From the cell containing the given text, extract its center point as (x, y) coordinate. 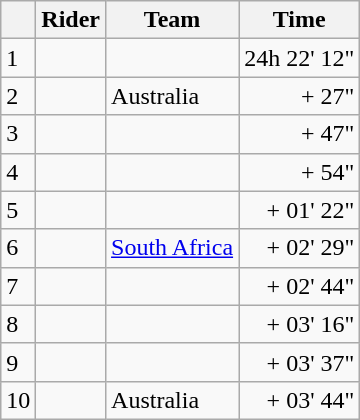
+ 54" (300, 172)
2 (18, 96)
7 (18, 286)
+ 03' 16" (300, 324)
Rider (71, 20)
4 (18, 172)
10 (18, 400)
+ 01' 22" (300, 210)
24h 22' 12" (300, 58)
+ 27" (300, 96)
South Africa (172, 248)
Time (300, 20)
9 (18, 362)
+ 02' 29" (300, 248)
+ 03' 44" (300, 400)
3 (18, 134)
+ 47" (300, 134)
Team (172, 20)
8 (18, 324)
1 (18, 58)
+ 02' 44" (300, 286)
6 (18, 248)
+ 03' 37" (300, 362)
5 (18, 210)
